Locate the cell with the specified text and output its [x, y] center coordinate. 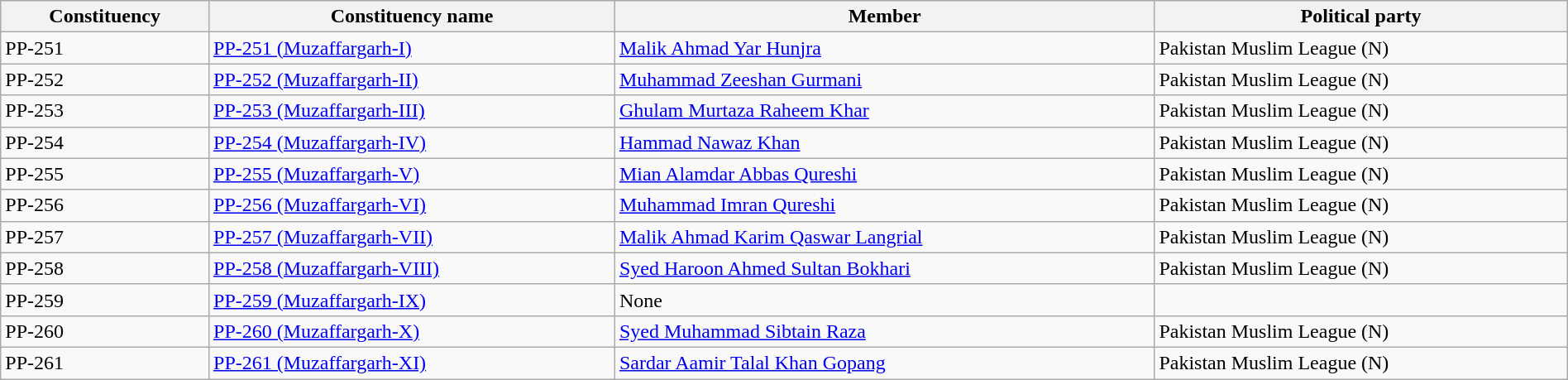
PP-251 [105, 48]
PP-261 (Muzaffargarh-XI) [412, 363]
Hammad Nawaz Khan [884, 142]
Constituency name [412, 17]
PP-257 (Muzaffargarh-VII) [412, 237]
PP-260 [105, 331]
PP-258 (Muzaffargarh-VIII) [412, 268]
PP-259 [105, 300]
Ghulam Murtaza Raheem Khar [884, 111]
PP-258 [105, 268]
PP-252 [105, 79]
PP-253 [105, 111]
Muhammad Imran Qureshi [884, 205]
None [884, 300]
PP-255 [105, 174]
PP-252 (Muzaffargarh-II) [412, 79]
Mian Alamdar Abbas Qureshi [884, 174]
PP-260 (Muzaffargarh-X) [412, 331]
PP-256 (Muzaffargarh-VI) [412, 205]
PP-254 (Muzaffargarh-IV) [412, 142]
Malik Ahmad Karim Qaswar Langrial [884, 237]
Muhammad Zeeshan Gurmani [884, 79]
PP-259 (Muzaffargarh-IX) [412, 300]
Member [884, 17]
Malik Ahmad Yar Hunjra [884, 48]
PP-261 [105, 363]
Syed Muhammad Sibtain Raza [884, 331]
Constituency [105, 17]
PP-251 (Muzaffargarh-I) [412, 48]
Sardar Aamir Talal Khan Gopang [884, 363]
PP-253 (Muzaffargarh-III) [412, 111]
PP-256 [105, 205]
PP-254 [105, 142]
PP-255 (Muzaffargarh-V) [412, 174]
Political party [1361, 17]
Syed Haroon Ahmed Sultan Bokhari [884, 268]
PP-257 [105, 237]
